Pinpoint the cell where the given text exists, returning its [x, y] midpoint coordinate. 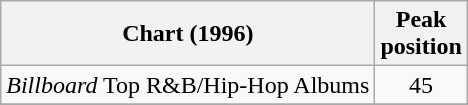
Billboard Top R&B/Hip-Hop Albums [188, 85]
Peakposition [421, 34]
Chart (1996) [188, 34]
45 [421, 85]
